For the text-containing cell, return its midpoint in (x, y) coordinate format. 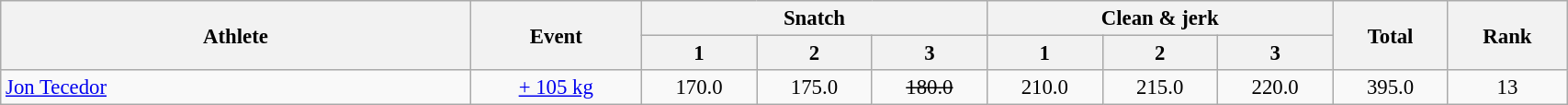
Rank (1506, 35)
180.0 (930, 87)
210.0 (1045, 87)
175.0 (814, 87)
Snatch (814, 18)
13 (1506, 87)
215.0 (1159, 87)
+ 105 kg (556, 87)
Jon Tecedor (235, 87)
220.0 (1275, 87)
Total (1391, 35)
Athlete (235, 35)
395.0 (1391, 87)
170.0 (698, 87)
Event (556, 35)
Clean & jerk (1160, 18)
